Capture the cell that displays the provided text and extract its [X, Y] central coordinate. 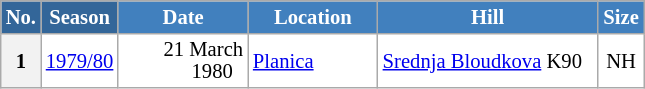
1979/80 [80, 60]
No. [21, 16]
Date [183, 16]
Planica [313, 60]
1 [21, 60]
Season [80, 16]
NH [620, 60]
Hill [488, 16]
Size [620, 16]
Srednja Bloudkova K90 [488, 60]
Location [313, 16]
21 March 1980 [183, 60]
